Extract the [X, Y] coordinate from the center of the cell holding the provided text.  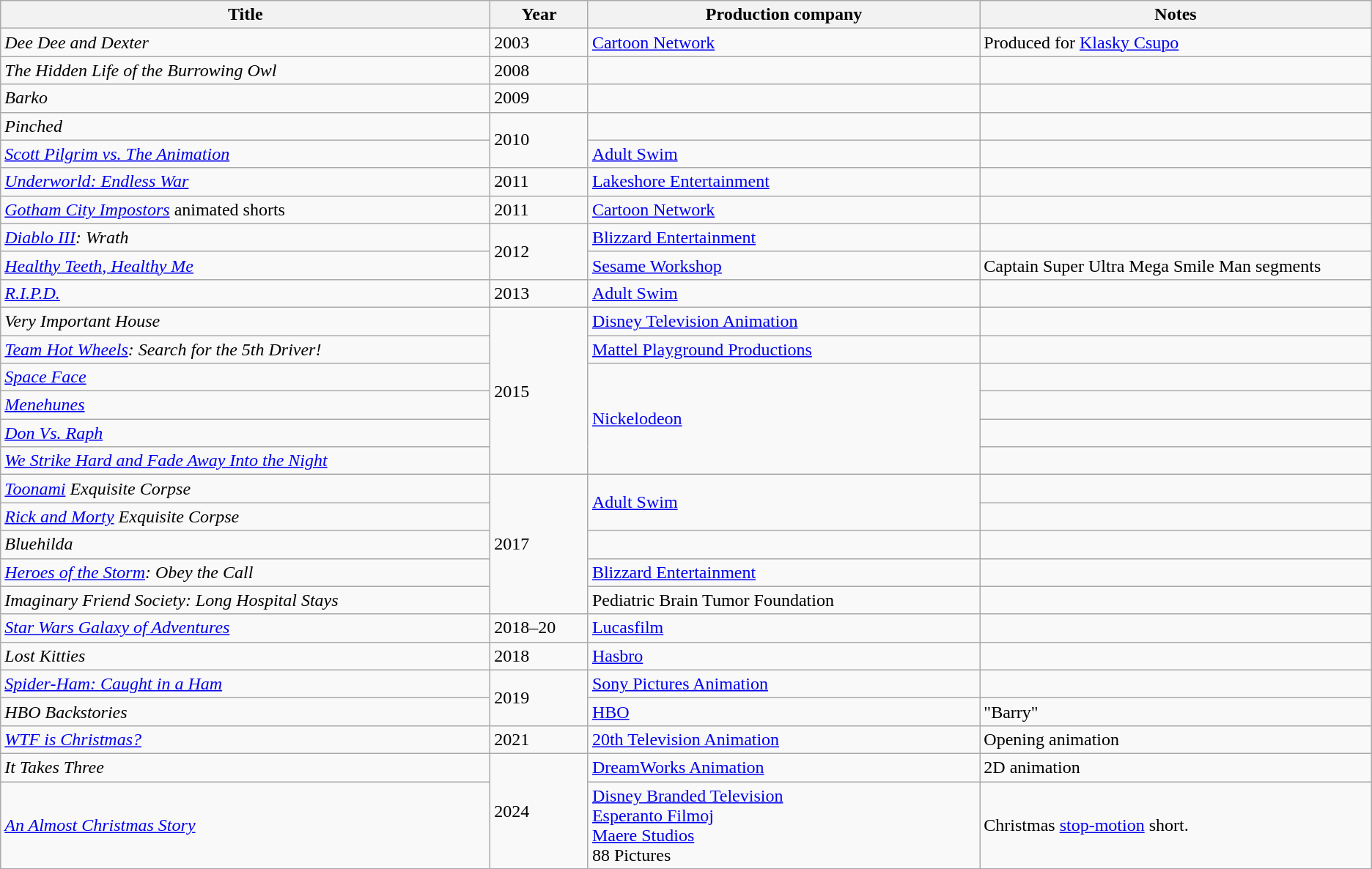
Barko [246, 98]
Produced for Klasky Csupo [1176, 42]
Lucasfilm [783, 628]
Christmas stop-motion short. [1176, 825]
Gotham City Impostors animated shorts [246, 210]
HBO Backstories [246, 711]
Lost Kitties [246, 656]
2003 [539, 42]
Captain Super Ultra Mega Smile Man segments [1176, 265]
2010 [539, 140]
Menehunes [246, 405]
Bluehilda [246, 544]
Nickelodeon [783, 419]
Pinched [246, 126]
2018–20 [539, 628]
An Almost Christmas Story [246, 825]
Underworld: Endless War [246, 182]
WTF is Christmas? [246, 739]
Very Important House [246, 321]
20th Television Animation [783, 739]
It Takes Three [246, 767]
Toonami Exquisite Corpse [246, 489]
2008 [539, 70]
Lakeshore Entertainment [783, 182]
Dee Dee and Dexter [246, 42]
R.I.P.D. [246, 293]
Production company [783, 15]
Space Face [246, 377]
Team Hot Wheels: Search for the 5th Driver! [246, 350]
Opening animation [1176, 739]
HBO [783, 711]
2009 [539, 98]
Sony Pictures Animation [783, 684]
Heroes of the Storm: Obey the Call [246, 572]
Year [539, 15]
Star Wars Galaxy of Adventures [246, 628]
2012 [539, 251]
Diablo III: Wrath [246, 237]
DreamWorks Animation [783, 767]
Disney Television Animation [783, 321]
We Strike Hard and Fade Away Into the Night [246, 461]
Imaginary Friend Society: Long Hospital Stays [246, 600]
Mattel Playground Productions [783, 350]
Title [246, 15]
2017 [539, 544]
2015 [539, 391]
Hasbro [783, 656]
2019 [539, 698]
Notes [1176, 15]
Healthy Teeth, Healthy Me [246, 265]
Disney Branded TelevisionEsperanto FilmojMaere Studios88 Pictures [783, 825]
Scott Pilgrim vs. The Animation [246, 154]
Sesame Workshop [783, 265]
2024 [539, 810]
The Hidden Life of the Burrowing Owl [246, 70]
Don Vs. Raph [246, 433]
Pediatric Brain Tumor Foundation [783, 600]
2021 [539, 739]
2013 [539, 293]
2018 [539, 656]
"Barry" [1176, 711]
Spider-Ham: Caught in a Ham [246, 684]
2D animation [1176, 767]
Rick and Morty Exquisite Corpse [246, 517]
